Capture the cell that displays the provided text and extract its [X, Y] central coordinate. 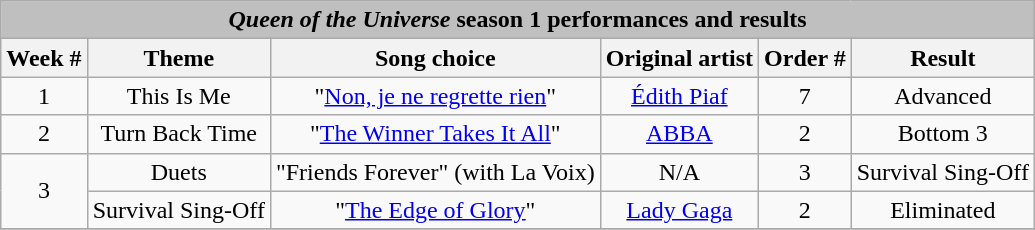
ABBA [679, 134]
1 [44, 96]
Theme [178, 58]
Édith Piaf [679, 96]
Original artist [679, 58]
Turn Back Time [178, 134]
Advanced [942, 96]
"Non, je ne regrette rien" [435, 96]
Duets [178, 172]
This Is Me [178, 96]
"The Winner Takes It All" [435, 134]
Bottom 3 [942, 134]
Week # [44, 58]
Queen of the Universe season 1 performances and results [518, 20]
Song choice [435, 58]
Order # [806, 58]
7 [806, 96]
"The Edge of Glory" [435, 210]
Eliminated [942, 210]
"Friends Forever" (with La Voix) [435, 172]
Lady Gaga [679, 210]
N/A [679, 172]
Result [942, 58]
